Locate the cell with the specified text and output its (X, Y) center coordinate. 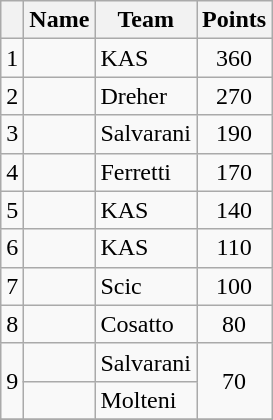
140 (234, 210)
5 (12, 210)
1 (12, 58)
80 (234, 324)
360 (234, 58)
70 (234, 381)
7 (12, 286)
3 (12, 134)
Team (146, 20)
190 (234, 134)
9 (12, 381)
Dreher (146, 96)
4 (12, 172)
110 (234, 248)
Molteni (146, 400)
Ferretti (146, 172)
2 (12, 96)
6 (12, 248)
Scic (146, 286)
100 (234, 286)
8 (12, 324)
Points (234, 20)
170 (234, 172)
Name (60, 20)
Cosatto (146, 324)
270 (234, 96)
